Find where the given text appears and provide that cell's center as [x, y] coordinate. 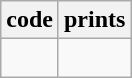
code [30, 20]
prints [94, 20]
